Extract the [x, y] coordinate from the center of the cell holding the provided text.  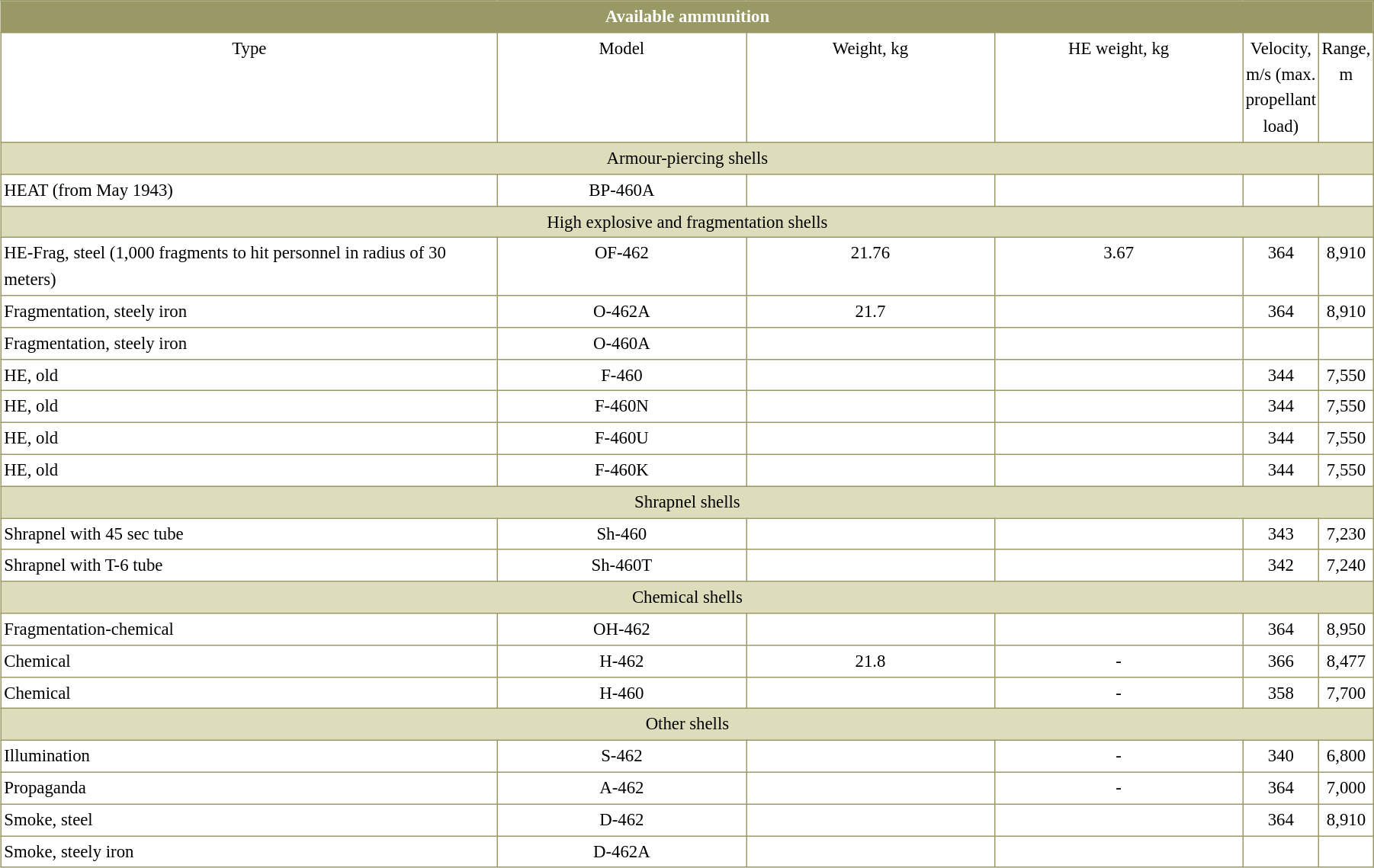
D-462A [621, 852]
HE-Frag, steel (1,000 fragments to hit personnel in radius of 30 meters) [250, 267]
7,000 [1347, 788]
Sh-460 [621, 534]
Model [621, 87]
HE weight, kg [1118, 87]
21.8 [871, 661]
Shrapnel with 45 sec tube [250, 534]
Smoke, steel [250, 820]
Type [250, 87]
6,800 [1347, 756]
F-460 [621, 375]
21.76 [871, 267]
Velocity, m/s (max. propellant load) [1281, 87]
О-460А [621, 343]
Fragmentation-chemical [250, 629]
358 [1281, 693]
342 [1281, 565]
High explosive and fragmentation shells [688, 222]
Other shells [688, 725]
BP-460A [621, 190]
Sh-460T [621, 565]
OF-462 [621, 267]
Armour-piercing shells [688, 159]
OH-462 [621, 629]
340 [1281, 756]
Smoke, steely iron [250, 852]
Chemical shells [688, 597]
Weight, kg [871, 87]
H-460 [621, 693]
7,700 [1347, 693]
Available ammunition [688, 17]
3.67 [1118, 267]
8,477 [1347, 661]
S-462 [621, 756]
7,240 [1347, 565]
O-462A [621, 312]
F-460U [621, 438]
21.7 [871, 312]
HEAT (from May 1943) [250, 190]
366 [1281, 661]
Range, m [1347, 87]
Shrapnel with T-6 tube [250, 565]
8,950 [1347, 629]
D-462 [621, 820]
F-460N [621, 407]
H-462 [621, 661]
F-460K [621, 470]
Propaganda [250, 788]
343 [1281, 534]
Illumination [250, 756]
7,230 [1347, 534]
Shrapnel shells [688, 502]
A-462 [621, 788]
